Scan for the cell matching the given text and deliver its [X, Y] coordinate at center. 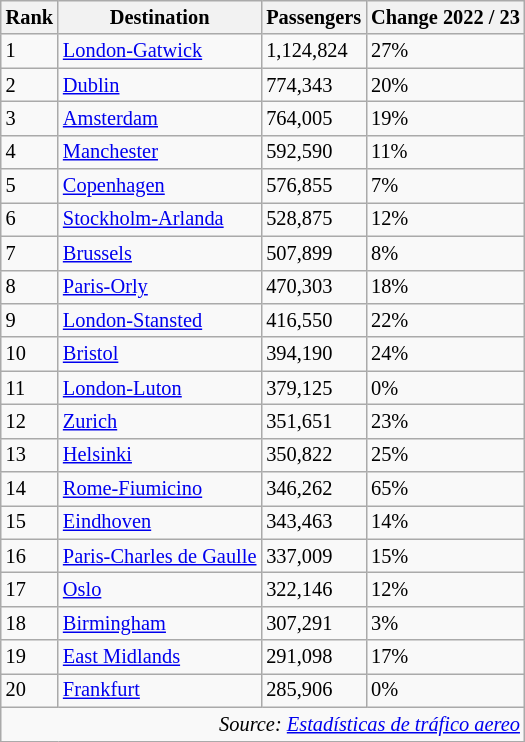
5 [30, 186]
9 [30, 320]
Copenhagen [160, 186]
15% [446, 556]
London-Luton [160, 388]
322,146 [314, 589]
25% [446, 455]
2 [30, 85]
350,822 [314, 455]
Eindhoven [160, 522]
8% [446, 253]
London-Gatwick [160, 51]
576,855 [314, 186]
20% [446, 85]
394,190 [314, 354]
London-Stansted [160, 320]
11% [446, 152]
Paris-Charles de Gaulle [160, 556]
Rank [30, 17]
19% [446, 118]
12 [30, 421]
507,899 [314, 253]
16 [30, 556]
23% [446, 421]
65% [446, 489]
19 [30, 657]
18% [446, 287]
Frankfurt [160, 690]
3% [446, 623]
20 [30, 690]
7% [446, 186]
22% [446, 320]
337,009 [314, 556]
24% [446, 354]
1 [30, 51]
14% [446, 522]
764,005 [314, 118]
Zurich [160, 421]
Amsterdam [160, 118]
592,590 [314, 152]
Brussels [160, 253]
1,124,824 [314, 51]
Birmingham [160, 623]
Paris-Orly [160, 287]
774,343 [314, 85]
7 [30, 253]
343,463 [314, 522]
10 [30, 354]
3 [30, 118]
Manchester [160, 152]
307,291 [314, 623]
285,906 [314, 690]
Passengers [314, 17]
11 [30, 388]
14 [30, 489]
Oslo [160, 589]
East Midlands [160, 657]
346,262 [314, 489]
416,550 [314, 320]
351,651 [314, 421]
Source: Estadísticas de tráfico aereo [263, 724]
17% [446, 657]
Helsinki [160, 455]
528,875 [314, 219]
379,125 [314, 388]
18 [30, 623]
4 [30, 152]
291,098 [314, 657]
13 [30, 455]
Bristol [160, 354]
8 [30, 287]
27% [446, 51]
Destination [160, 17]
470,303 [314, 287]
17 [30, 589]
15 [30, 522]
Stockholm-Arlanda [160, 219]
Change 2022 / 23 [446, 17]
Rome-Fiumicino [160, 489]
6 [30, 219]
Dublin [160, 85]
